Identify which cell holds the provided text, then report its (x, y) central coordinate. 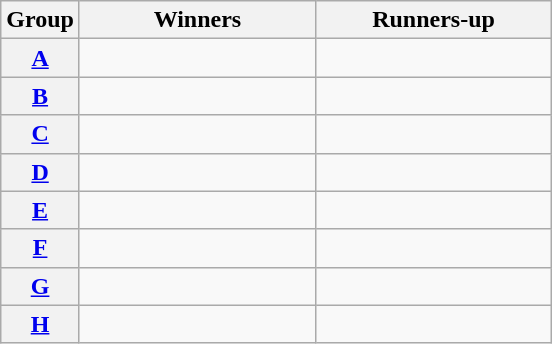
Runners-up (433, 20)
H (40, 324)
F (40, 248)
E (40, 210)
D (40, 172)
Group (40, 20)
Winners (197, 20)
G (40, 286)
C (40, 134)
B (40, 96)
A (40, 58)
